Provide the (X, Y) coordinate of the cell's center where the given text is located.  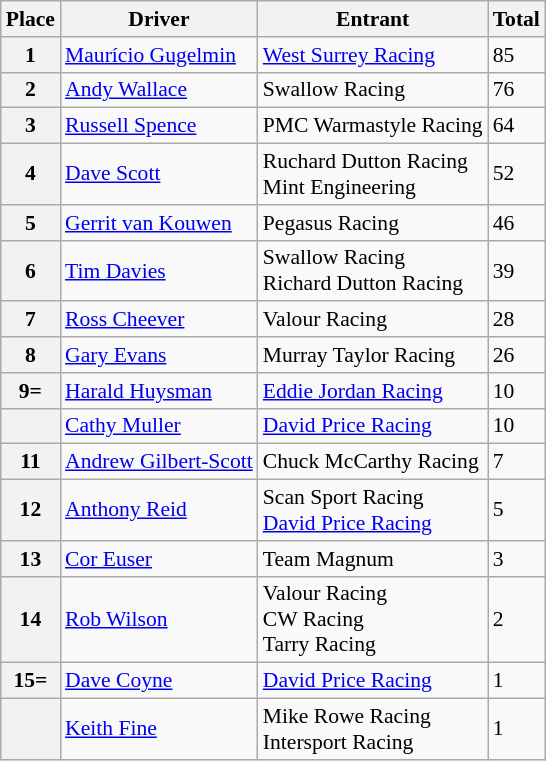
Andrew Gilbert-Scott (159, 462)
Russell Spence (159, 126)
Gary Evans (159, 355)
52 (516, 174)
14 (30, 620)
Dave Coyne (159, 681)
Valour RacingCW RacingTarry Racing (373, 620)
Keith Fine (159, 730)
Dave Scott (159, 174)
Gerrit van Kouwen (159, 223)
West Surrey Racing (373, 55)
Maurício Gugelmin (159, 55)
13 (30, 559)
PMC Warmastyle Racing (373, 126)
Valour Racing (373, 320)
6 (30, 270)
76 (516, 90)
Scan Sport RacingDavid Price Racing (373, 510)
9= (30, 391)
15= (30, 681)
28 (516, 320)
Rob Wilson (159, 620)
Total (516, 19)
Pegasus Racing (373, 223)
Mike Rowe RacingIntersport Racing (373, 730)
4 (30, 174)
Chuck McCarthy Racing (373, 462)
Cathy Muller (159, 426)
85 (516, 55)
Team Magnum (373, 559)
Entrant (373, 19)
Murray Taylor Racing (373, 355)
Andy Wallace (159, 90)
8 (30, 355)
Anthony Reid (159, 510)
Driver (159, 19)
Eddie Jordan Racing (373, 391)
Cor Euser (159, 559)
39 (516, 270)
Tim Davies (159, 270)
Ruchard Dutton RacingMint Engineering (373, 174)
26 (516, 355)
Swallow Racing (373, 90)
64 (516, 126)
Swallow RacingRichard Dutton Racing (373, 270)
Place (30, 19)
Harald Huysman (159, 391)
11 (30, 462)
46 (516, 223)
12 (30, 510)
Ross Cheever (159, 320)
